Scan for the cell matching the given text and deliver its [x, y] coordinate at center. 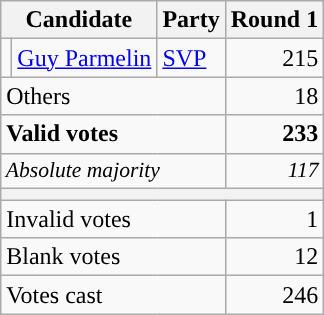
246 [274, 295]
117 [274, 171]
233 [274, 134]
1 [274, 219]
Votes cast [113, 295]
215 [274, 58]
Round 1 [274, 20]
12 [274, 257]
Candidate [79, 20]
Absolute majority [113, 171]
Invalid votes [113, 219]
Party [191, 20]
SVP [191, 58]
Others [113, 96]
18 [274, 96]
Guy Parmelin [84, 58]
Blank votes [113, 257]
Valid votes [113, 134]
